From the cell containing the given text, extract its center point as [x, y] coordinate. 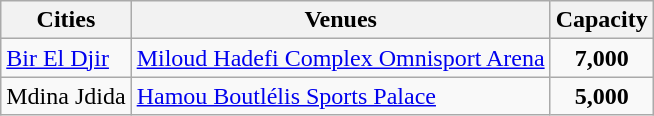
Venues [340, 20]
Mdina Jdida [66, 96]
5,000 [602, 96]
Cities [66, 20]
Miloud Hadefi Complex Omnisport Arena [340, 58]
Capacity [602, 20]
7,000 [602, 58]
Bir El Djir [66, 58]
Hamou Boutlélis Sports Palace [340, 96]
